Detect which cell encompasses the target text, then output its (x, y) center coordinate. 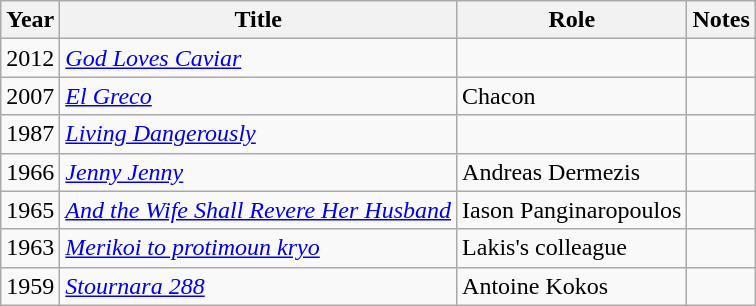
Andreas Dermezis (572, 172)
2012 (30, 58)
Year (30, 20)
1987 (30, 134)
Title (258, 20)
Notes (721, 20)
Merikoi to protimoun kryo (258, 248)
1966 (30, 172)
God Loves Caviar (258, 58)
1965 (30, 210)
Antoine Kokos (572, 286)
Role (572, 20)
Lakis's colleague (572, 248)
2007 (30, 96)
Stournara 288 (258, 286)
Chacon (572, 96)
1963 (30, 248)
Iason Panginaropoulos (572, 210)
1959 (30, 286)
Jenny Jenny (258, 172)
And the Wife Shall Revere Her Husband (258, 210)
El Greco (258, 96)
Living Dangerously (258, 134)
